Output the (x, y) coordinate of the center of the cell containing the given text.  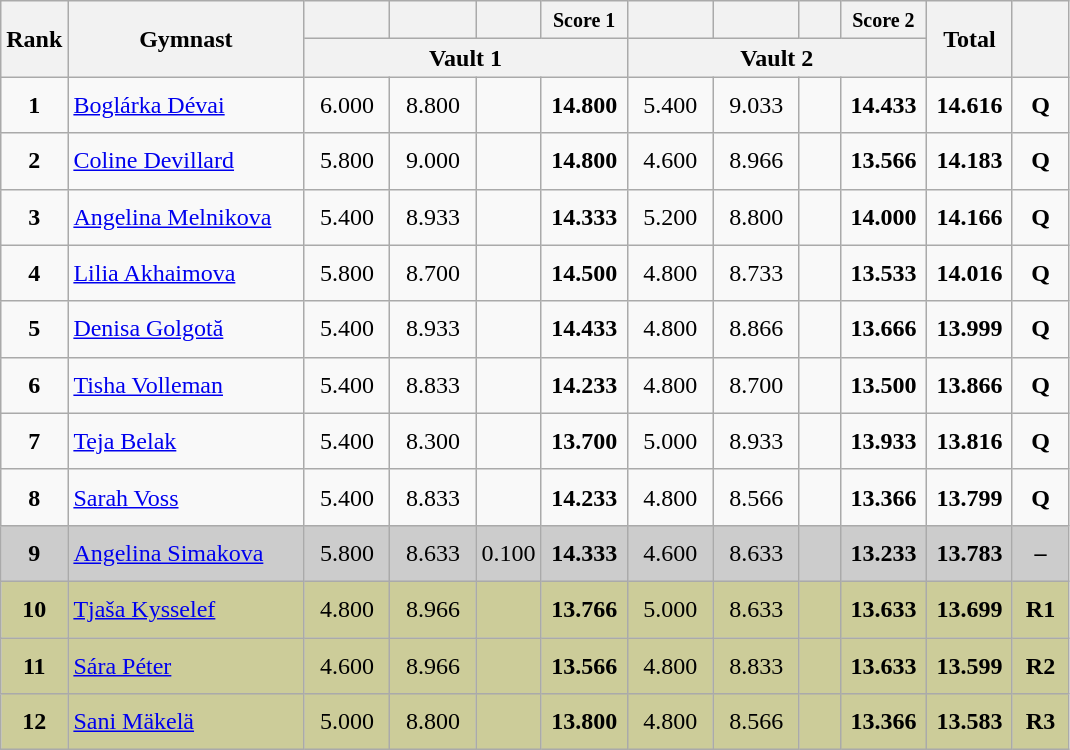
0.100 (508, 553)
8.866 (756, 329)
13.783 (969, 553)
13.599 (969, 666)
14.166 (969, 217)
Denisa Golgotă (186, 329)
3 (34, 217)
R2 (1040, 666)
13.233 (883, 553)
Gymnast (186, 39)
Total (969, 39)
Rank (34, 39)
4 (34, 273)
R3 (1040, 722)
Teja Belak (186, 441)
R1 (1040, 609)
13.583 (969, 722)
13.866 (969, 385)
Tisha Volleman (186, 385)
6.000 (347, 105)
Boglárka Dévai (186, 105)
– (1040, 553)
13.500 (883, 385)
13.816 (969, 441)
10 (34, 609)
1 (34, 105)
Score 1 (584, 20)
12 (34, 722)
13.766 (584, 609)
14.500 (584, 273)
Vault 1 (466, 58)
13.933 (883, 441)
Sani Mäkelä (186, 722)
6 (34, 385)
Sára Péter (186, 666)
5.200 (670, 217)
7 (34, 441)
13.800 (584, 722)
Lilia Akhaimova (186, 273)
8 (34, 497)
14.183 (969, 161)
13.533 (883, 273)
5 (34, 329)
14.000 (883, 217)
Tjaša Kysselef (186, 609)
14.016 (969, 273)
Vault 2 (776, 58)
Sarah Voss (186, 497)
Angelina Simakova (186, 553)
9.033 (756, 105)
2 (34, 161)
Coline Devillard (186, 161)
13.699 (969, 609)
9 (34, 553)
8.733 (756, 273)
Angelina Melnikova (186, 217)
13.700 (584, 441)
13.799 (969, 497)
14.616 (969, 105)
13.666 (883, 329)
11 (34, 666)
9.000 (433, 161)
8.300 (433, 441)
13.999 (969, 329)
Score 2 (883, 20)
